Search for the cell housing the specified text and yield its [X, Y] center coordinate. 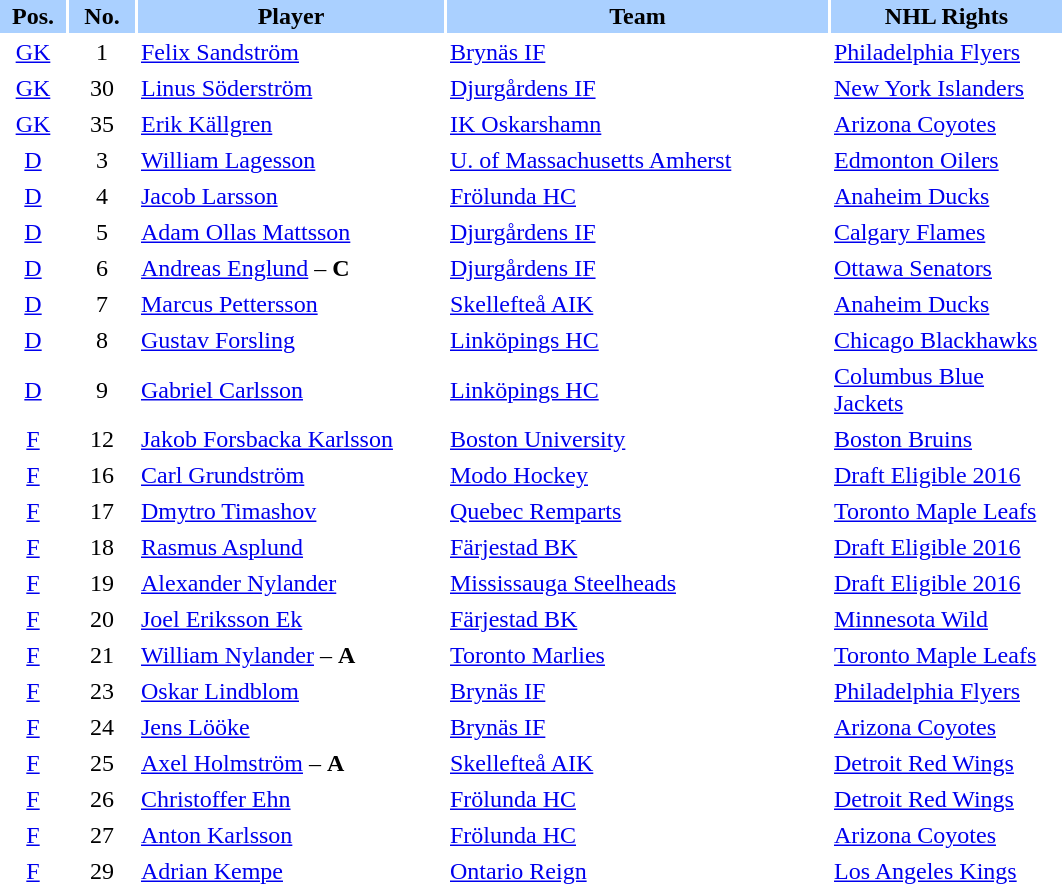
Boston University [638, 440]
23 [102, 692]
Rasmus Asplund [291, 548]
Alexander Nylander [291, 584]
Quebec Remparts [638, 512]
Calgary Flames [946, 232]
20 [102, 620]
16 [102, 476]
Team [638, 16]
Ottawa Senators [946, 268]
17 [102, 512]
Adam Ollas Mattsson [291, 232]
Jens Lööke [291, 728]
6 [102, 268]
Marcus Pettersson [291, 304]
25 [102, 764]
New York Islanders [946, 88]
26 [102, 800]
30 [102, 88]
Axel Holmström – A [291, 764]
Jakob Forsbacka Karlsson [291, 440]
IK Oskarshamn [638, 124]
4 [102, 196]
Columbus Blue Jackets [946, 390]
12 [102, 440]
Gabriel Carlsson [291, 390]
Toronto Marlies [638, 656]
Gustav Forsling [291, 340]
Felix Sandström [291, 52]
Dmytro Timashov [291, 512]
NHL Rights [946, 16]
Modo Hockey [638, 476]
24 [102, 728]
7 [102, 304]
18 [102, 548]
3 [102, 160]
Carl Grundström [291, 476]
Mississauga Steelheads [638, 584]
No. [102, 16]
Edmonton Oilers [946, 160]
Jacob Larsson [291, 196]
Anton Karlsson [291, 836]
Christoffer Ehn [291, 800]
1 [102, 52]
Pos. [33, 16]
19 [102, 584]
Chicago Blackhawks [946, 340]
Boston Bruins [946, 440]
Joel Eriksson Ek [291, 620]
William Nylander – A [291, 656]
Player [291, 16]
Minnesota Wild [946, 620]
U. of Massachusetts Amherst [638, 160]
Linus Söderström [291, 88]
8 [102, 340]
William Lagesson [291, 160]
9 [102, 390]
Erik Källgren [291, 124]
35 [102, 124]
5 [102, 232]
27 [102, 836]
Andreas Englund – C [291, 268]
21 [102, 656]
Oskar Lindblom [291, 692]
